Identify which cell holds the provided text, then report its [x, y] central coordinate. 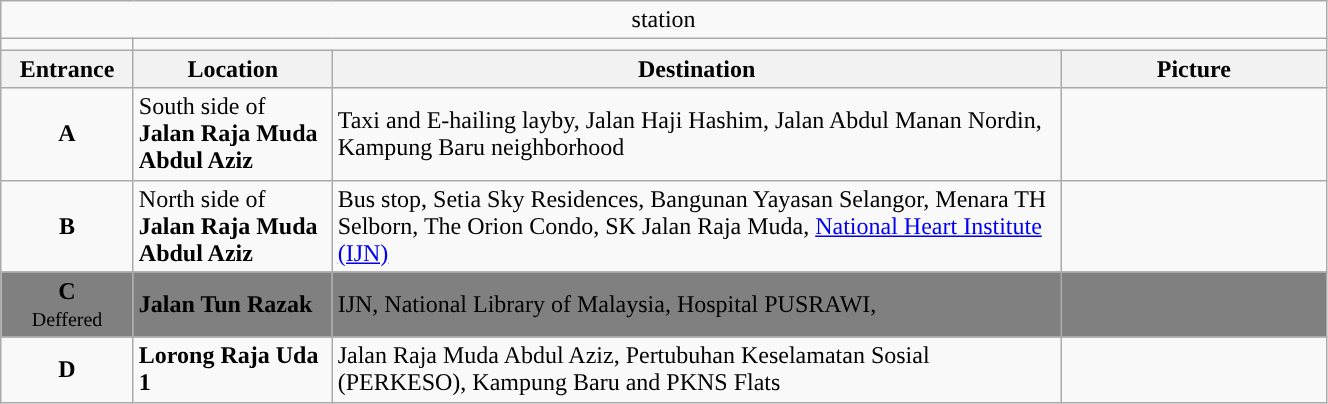
B [68, 226]
Picture [1194, 69]
Jalan Raja Muda Abdul Aziz, Pertubuhan Keselamatan Sosial (PERKESO), Kampung Baru and PKNS Flats [696, 370]
Taxi and E-hailing layby, Jalan Haji Hashim, Jalan Abdul Manan Nordin, Kampung Baru neighborhood [696, 134]
North side of Jalan Raja Muda Abdul Aziz [232, 226]
South side of Jalan Raja Muda Abdul Aziz [232, 134]
Bus stop, Setia Sky Residences, Bangunan Yayasan Selangor, Menara TH Selborn, The Orion Condo, SK Jalan Raja Muda, National Heart Institute (IJN) [696, 226]
Entrance [68, 69]
Lorong Raja Uda 1 [232, 370]
Destination [696, 69]
CDeffered [68, 304]
A [68, 134]
station [664, 20]
IJN, National Library of Malaysia, Hospital PUSRAWI, [696, 304]
Location [232, 69]
Jalan Tun Razak [232, 304]
D [68, 370]
